Return (X, Y) of the center of cell containing provided text 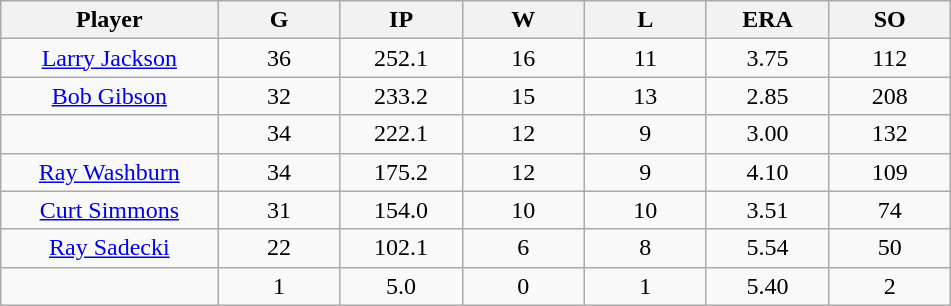
11 (645, 58)
233.2 (401, 96)
31 (279, 210)
154.0 (401, 210)
2.85 (767, 96)
4.10 (767, 172)
3.00 (767, 134)
102.1 (401, 248)
L (645, 20)
3.75 (767, 58)
109 (890, 172)
8 (645, 248)
112 (890, 58)
3.51 (767, 210)
222.1 (401, 134)
175.2 (401, 172)
Player (110, 20)
G (279, 20)
0 (523, 286)
2 (890, 286)
SO (890, 20)
5.54 (767, 248)
32 (279, 96)
15 (523, 96)
36 (279, 58)
IP (401, 20)
Bob Gibson (110, 96)
W (523, 20)
5.0 (401, 286)
ERA (767, 20)
Curt Simmons (110, 210)
50 (890, 248)
22 (279, 248)
Larry Jackson (110, 58)
74 (890, 210)
16 (523, 58)
252.1 (401, 58)
5.40 (767, 286)
Ray Sadecki (110, 248)
132 (890, 134)
Ray Washburn (110, 172)
208 (890, 96)
6 (523, 248)
13 (645, 96)
